Scan for the cell matching the given text and deliver its [x, y] coordinate at center. 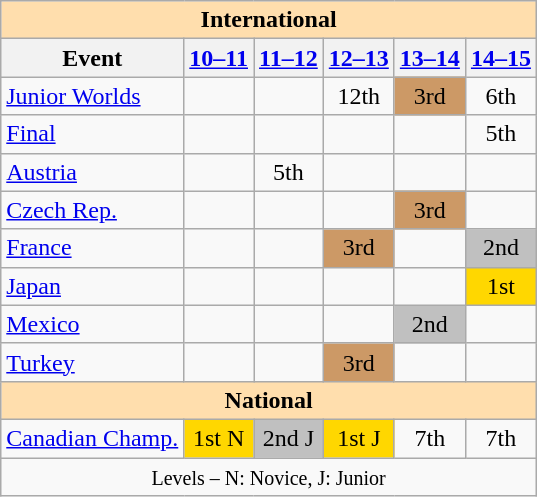
Levels – N: Novice, J: Junior [269, 477]
12–13 [358, 58]
National [269, 400]
Turkey [92, 362]
France [92, 248]
International [269, 20]
6th [500, 96]
Czech Rep. [92, 210]
1st J [358, 438]
Austria [92, 172]
10–11 [219, 58]
Final [92, 134]
Mexico [92, 324]
12th [358, 96]
14–15 [500, 58]
Japan [92, 286]
Canadian Champ. [92, 438]
1st [500, 286]
11–12 [289, 58]
Event [92, 58]
2nd J [289, 438]
Junior Worlds [92, 96]
13–14 [430, 58]
1st N [219, 438]
